Locate the cell with the specified text and output its (X, Y) center coordinate. 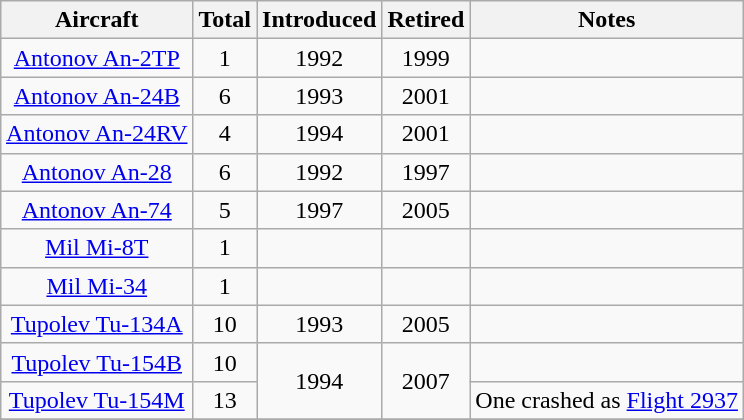
Retired (426, 20)
4 (225, 134)
Tupolev Tu-134A (97, 324)
1999 (426, 58)
Total (225, 20)
Mil Mi-8T (97, 248)
Notes (607, 20)
Antonov An-74 (97, 210)
Tupolev Tu-154M (97, 400)
13 (225, 400)
Tupolev Tu-154B (97, 362)
Introduced (320, 20)
Antonov An-24B (97, 96)
Aircraft (97, 20)
5 (225, 210)
Antonov An-2TP (97, 58)
Antonov An-24RV (97, 134)
Antonov An-28 (97, 172)
2007 (426, 381)
One crashed as Flight 2937 (607, 400)
Mil Mi-34 (97, 286)
